Scan for the cell matching the given text and deliver its [x, y] coordinate at center. 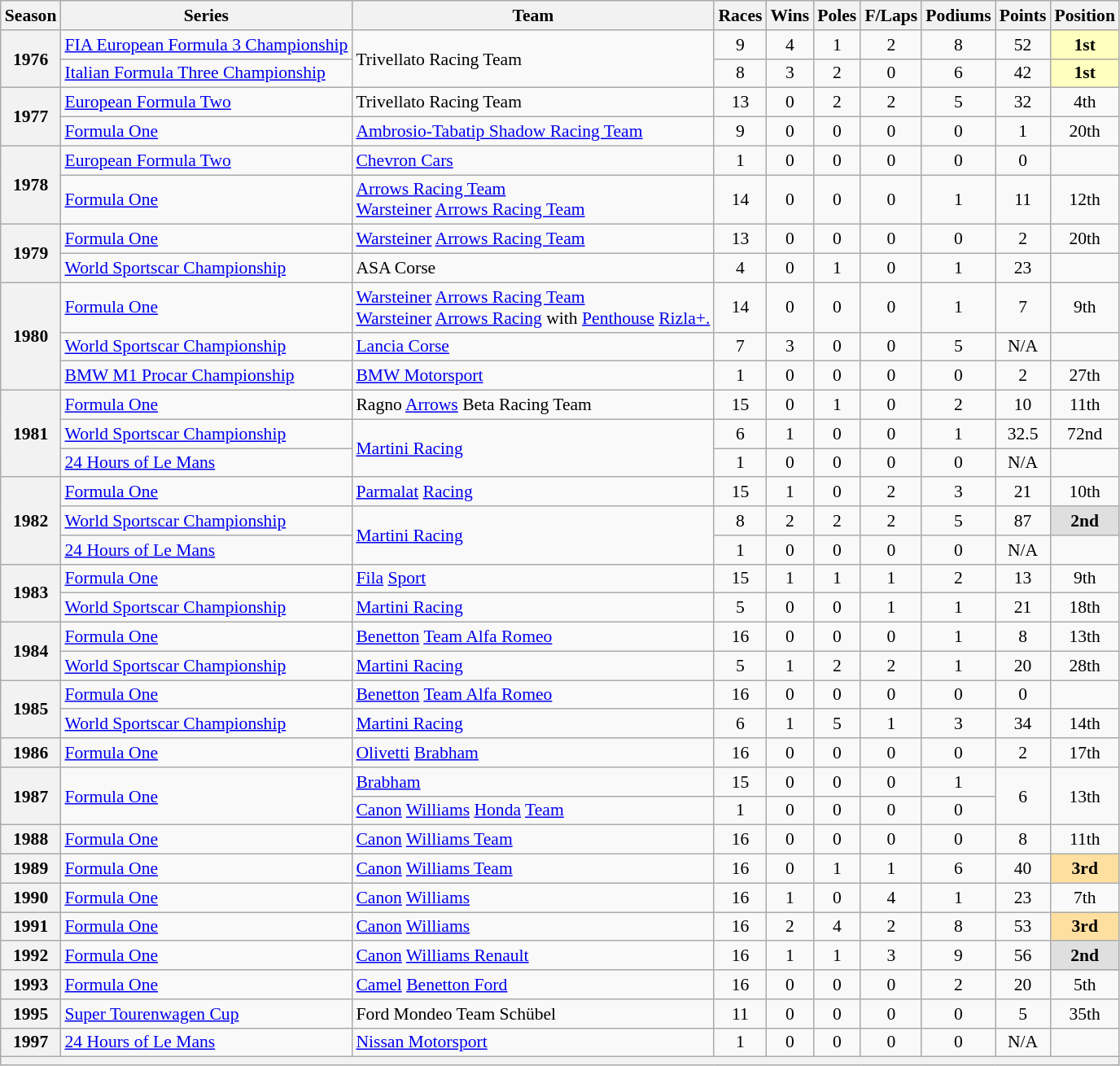
Canon Williams Renault [532, 956]
1980 [31, 336]
5th [1084, 985]
Olivetti Brabham [532, 753]
1995 [31, 1014]
40 [1023, 869]
Camel Benetton Ford [532, 985]
42 [1023, 73]
1985 [31, 710]
28th [1084, 666]
1982 [31, 521]
Season [31, 15]
17th [1084, 753]
1989 [31, 869]
1976 [31, 59]
7th [1084, 898]
Italian Formula Three Championship [206, 73]
Ambrosio-Tabatip Shadow Racing Team [532, 132]
53 [1023, 927]
Wins [790, 15]
Arrows Racing TeamWarsteiner Arrows Racing Team [532, 200]
Canon Williams Honda Team [532, 810]
1993 [31, 985]
Super Tourenwagen Cup [206, 1014]
87 [1023, 521]
34 [1023, 724]
1988 [31, 840]
Team [532, 15]
Ford Mondeo Team Schübel [532, 1014]
1981 [31, 435]
56 [1023, 956]
1983 [31, 592]
Poles [837, 15]
Series [206, 15]
1986 [31, 753]
Nissan Motorsport [532, 1042]
32.5 [1023, 434]
32 [1023, 103]
Podiums [959, 15]
F/Laps [890, 15]
1992 [31, 956]
1991 [31, 927]
1978 [31, 186]
Position [1084, 15]
10th [1084, 492]
14th [1084, 724]
Parmalat Racing [532, 492]
1977 [31, 117]
27th [1084, 376]
35th [1084, 1014]
10 [1023, 405]
1987 [31, 796]
1997 [31, 1042]
FIA European Formula 3 Championship [206, 45]
BMW M1 Procar Championship [206, 376]
Warsteiner Arrows Racing Team [532, 239]
Points [1023, 15]
1979 [31, 254]
12th [1084, 200]
Lancia Corse [532, 347]
Chevron Cars [532, 160]
ASA Corse [532, 269]
Fila Sport [532, 579]
Races [740, 15]
52 [1023, 45]
18th [1084, 608]
1984 [31, 651]
1990 [31, 898]
4th [1084, 103]
Ragno Arrows Beta Racing Team [532, 405]
Brabham [532, 782]
BMW Motorsport [532, 376]
72nd [1084, 434]
Warsteiner Arrows Racing TeamWarsteiner Arrows Racing with Penthouse Rizla+. [532, 308]
